Return (x, y) of the center of cell containing provided text 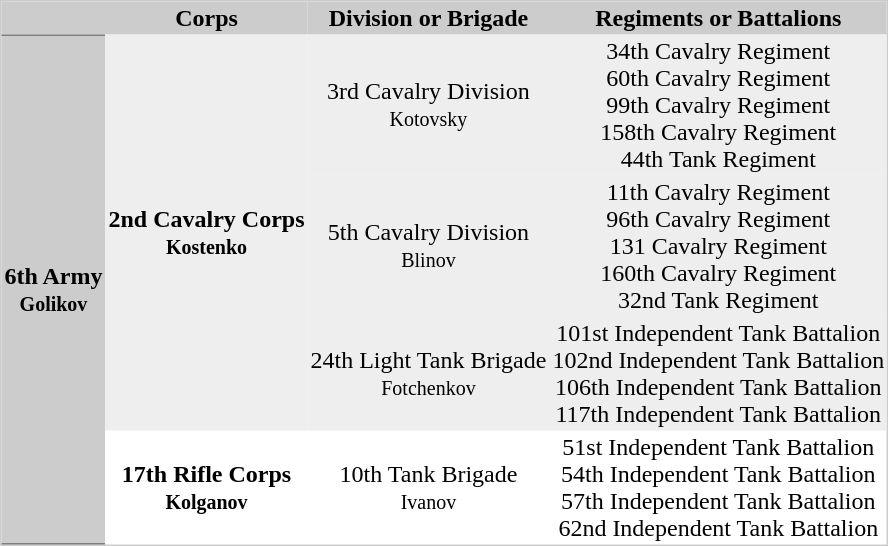
10th Tank Brigade Ivanov (429, 487)
101st Independent Tank Battalion 102nd Independent Tank Battalion 106th Independent Tank Battalion 117th Independent Tank Battalion (718, 373)
24th Light Tank Brigade Fotchenkov (429, 373)
34th Cavalry Regiment 60th Cavalry Regiment 99th Cavalry Regiment 158th Cavalry Regiment 44th Tank Regiment (718, 104)
6th Army Golikov (54, 289)
Division or Brigade (429, 18)
51st Independent Tank Battalion 54th Independent Tank Battalion 57th Independent Tank Battalion 62nd Independent Tank Battalion (718, 487)
17th Rifle Corps Kolganov (206, 487)
Regiments or Battalions (718, 18)
5th Cavalry Division Blinov (429, 246)
Corps (206, 18)
2nd Cavalry Corps Kostenko (206, 232)
3rd Cavalry Division Kotovsky (429, 104)
11th Cavalry Regiment 96th Cavalry Regiment 131 Cavalry Regiment 160th Cavalry Regiment 32nd Tank Regiment (718, 246)
